Return [x, y] of the center of cell containing provided text 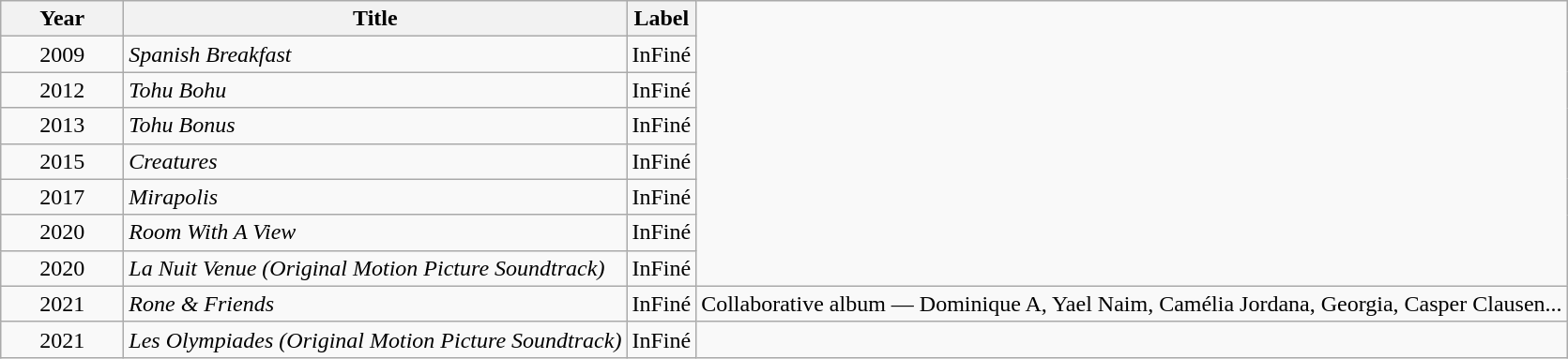
Spanish Breakfast [375, 54]
Year [62, 19]
Label [662, 19]
La Nuit Venue (Original Motion Picture Soundtrack) [375, 268]
Title [375, 19]
Room With A View [375, 232]
Les Olympiades (Original Motion Picture Soundtrack) [375, 339]
Collaborative album — Dominique A, Yael Naim, Camélia Jordana, Georgia, Casper Clausen... [1132, 304]
Creatures [375, 161]
2012 [62, 90]
2015 [62, 161]
Tohu Bohu [375, 90]
Tohu Bonus [375, 126]
Rone & Friends [375, 304]
Mirapolis [375, 197]
2013 [62, 126]
2017 [62, 197]
2009 [62, 54]
